Search for the cell housing the specified text and yield its (x, y) center coordinate. 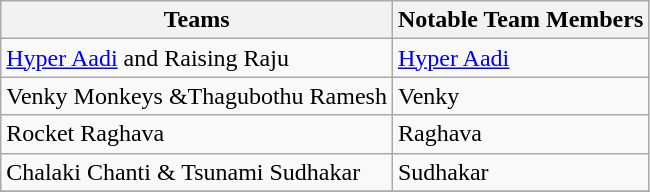
Sudhakar (520, 172)
Hyper Aadi and Raising Raju (197, 58)
Raghava (520, 134)
Venky Monkeys &Thagubothu Ramesh (197, 96)
Chalaki Chanti & Tsunami Sudhakar (197, 172)
Hyper Aadi (520, 58)
Teams (197, 20)
Venky (520, 96)
Rocket Raghava (197, 134)
Notable Team Members (520, 20)
